Determine the [x, y] coordinate at the center of the cell enclosing the given text.  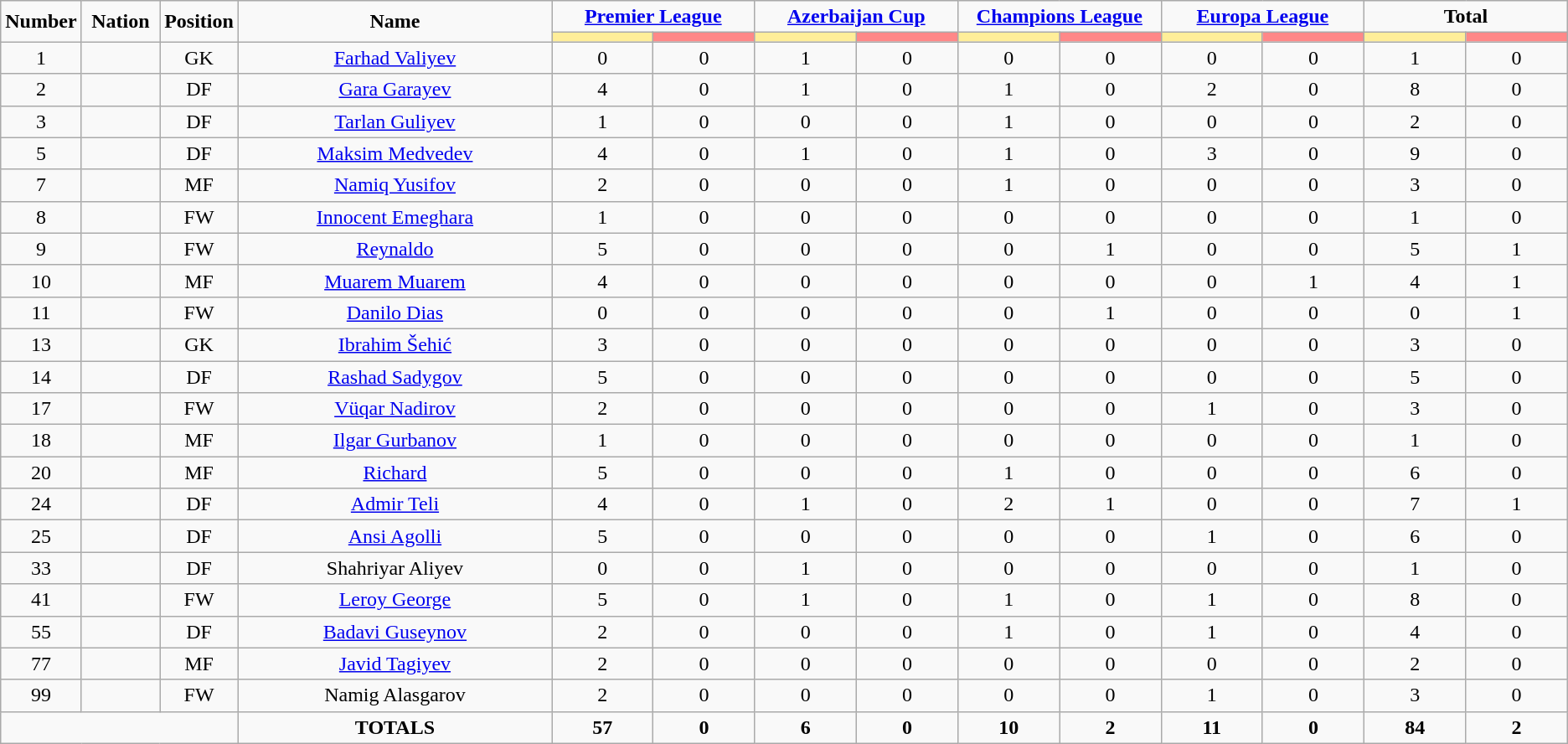
Namiq Yusifov [395, 185]
57 [601, 727]
Ilgar Gurbanov [395, 441]
Number [41, 22]
Shahriyar Aliyev [395, 568]
Muarem Muarem [395, 281]
Total [1466, 17]
Leroy George [395, 600]
Tarlan Guliyev [395, 121]
99 [41, 695]
Ansi Agolli [395, 536]
Azerbaijan Cup [856, 17]
Nation [121, 22]
14 [41, 376]
25 [41, 536]
Innocent Emeghara [395, 217]
Vüqar Nadirov [395, 409]
Rashad Sadygov [395, 376]
77 [41, 664]
Gara Garayev [395, 90]
Europa League [1263, 17]
24 [41, 504]
Danilo Dias [395, 313]
Name [395, 22]
Namig Alasgarov [395, 695]
33 [41, 568]
Champions League [1060, 17]
17 [41, 409]
Richard [395, 473]
Badavi Guseynov [395, 632]
Position [199, 22]
41 [41, 600]
Ibrahim Šehić [395, 344]
Maksim Medvedev [395, 153]
Javid Tagiyev [395, 664]
18 [41, 441]
55 [41, 632]
Premier League [653, 17]
Admir Teli [395, 504]
13 [41, 344]
84 [1416, 727]
20 [41, 473]
TOTALS [395, 727]
Reynaldo [395, 249]
Farhad Valiyev [395, 58]
